Extract the (x, y) coordinate from the center of the cell holding the provided text.  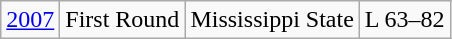
L 63–82 (404, 20)
2007 (30, 20)
Mississippi State (272, 20)
First Round (122, 20)
